Capture the cell that displays the provided text and extract its (X, Y) central coordinate. 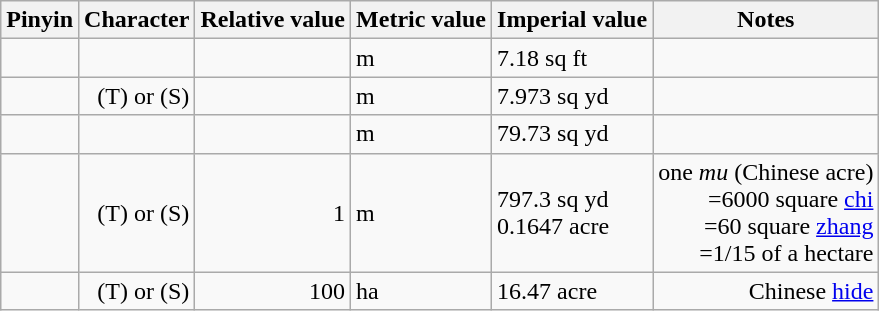
Notes (766, 20)
7.18 sq ft (572, 58)
Metric value (422, 20)
Relative value (273, 20)
Chinese hide (766, 291)
one mu (Chinese acre) =6000 square chi =60 square zhang =1/15 of a hectare (766, 212)
1 (273, 212)
797.3 sq yd0.1647 acre (572, 212)
ha (422, 291)
Imperial value (572, 20)
79.73 sq yd (572, 134)
16.47 acre (572, 291)
100 (273, 291)
Pinyin (40, 20)
7.973 sq yd (572, 96)
Character (137, 20)
